Output the [x, y] coordinate of the center of the cell containing the given text.  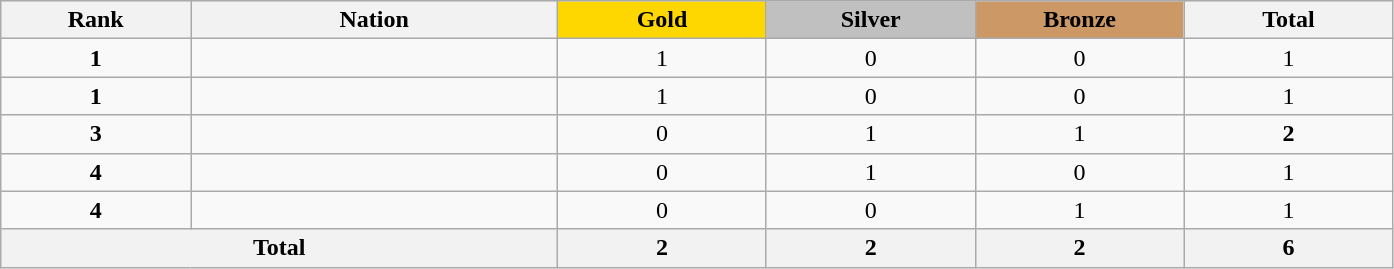
Gold [662, 20]
Bronze [1080, 20]
3 [96, 134]
6 [1288, 248]
Nation [374, 20]
Silver [870, 20]
Rank [96, 20]
